For the text-containing cell, return its midpoint in (x, y) coordinate format. 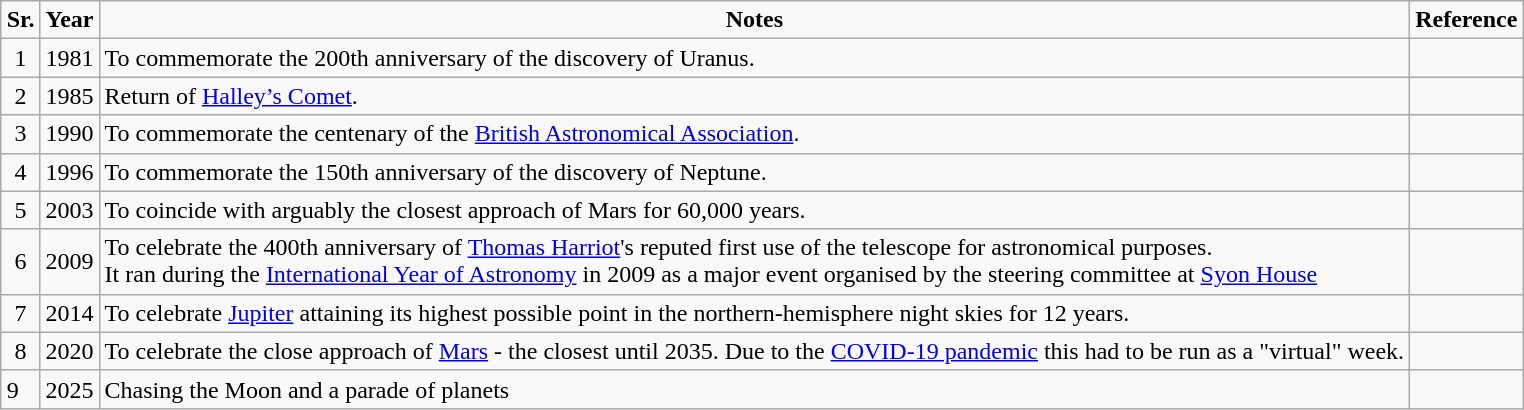
4 (20, 172)
5 (20, 210)
2020 (70, 351)
To celebrate Jupiter attaining its highest possible point in the northern-hemisphere night skies for 12 years. (754, 313)
1 (20, 58)
To coincide with arguably the closest approach of Mars for 60,000 years. (754, 210)
1985 (70, 96)
1990 (70, 134)
8 (20, 351)
Notes (754, 20)
Sr. (20, 20)
To commemorate the 200th anniversary of the discovery of Uranus. (754, 58)
2003 (70, 210)
1981 (70, 58)
2 (20, 96)
2014 (70, 313)
7 (20, 313)
Chasing the Moon and a parade of planets (754, 389)
3 (20, 134)
Year (70, 20)
1996 (70, 172)
To commemorate the 150th anniversary of the discovery of Neptune. (754, 172)
To commemorate the centenary of the British Astronomical Association. (754, 134)
Return of Halley’s Comet. (754, 96)
9 (20, 389)
2009 (70, 262)
Reference (1466, 20)
To celebrate the close approach of Mars - the closest until 2035. Due to the COVID-19 pandemic this had to be run as a "virtual" week. (754, 351)
6 (20, 262)
2025 (70, 389)
